From the cell containing the given text, extract its center point as (x, y) coordinate. 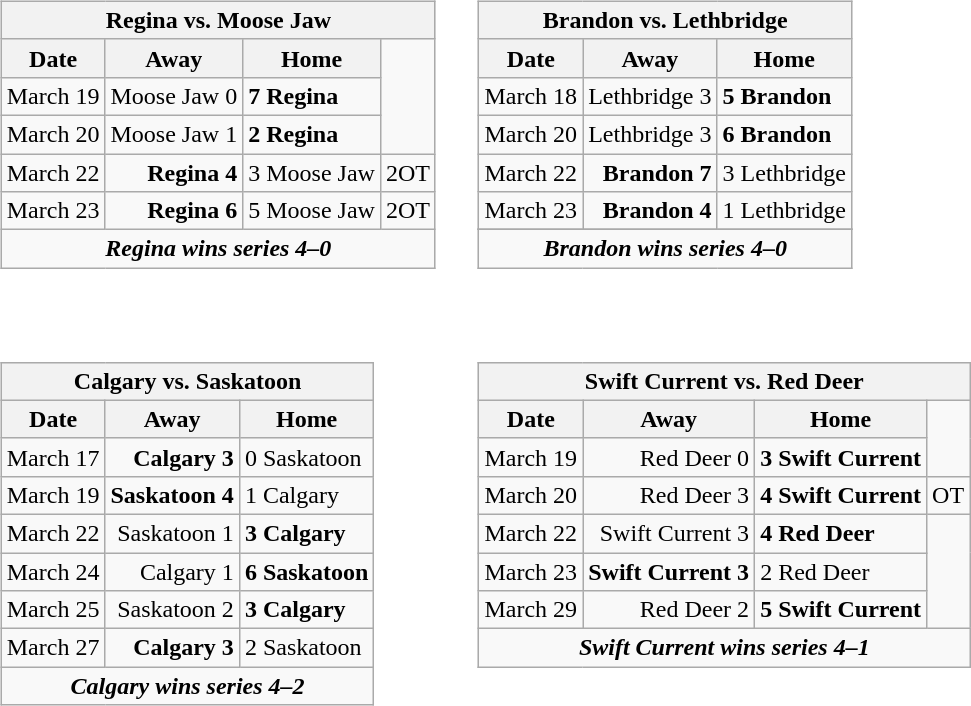
1 Lethbridge (784, 211)
OT (948, 495)
Red Deer 3 (669, 495)
5 Moose Jaw (312, 211)
Calgary wins series 4–2 (188, 686)
5 Swift Current (841, 610)
March 17 (53, 457)
3 Swift Current (841, 457)
4 Swift Current (841, 495)
Calgary 1 (172, 571)
Moose Jaw 1 (174, 134)
Regina 4 (174, 173)
March 24 (53, 571)
Swift Current wins series 4–1 (724, 648)
0 Saskatoon (306, 457)
Moose Jaw 0 (174, 96)
Red Deer 0 (669, 457)
4 Red Deer (841, 533)
2 Saskatoon (306, 648)
2 Red Deer (841, 571)
Regina wins series 4–0 (218, 249)
March 29 (531, 610)
Swift Current vs. Red Deer (724, 381)
3 Moose Jaw (312, 173)
1 Calgary (306, 495)
Saskatoon 2 (172, 610)
Regina 6 (174, 211)
2 Regina (312, 134)
Calgary vs. Saskatoon (188, 381)
Regina vs. Moose Jaw (218, 20)
March 18 (531, 96)
Red Deer 2 (669, 610)
5 Brandon (784, 96)
March 27 (53, 648)
Brandon wins series 4–0 (665, 249)
March 25 (53, 610)
6 Saskatoon (306, 571)
Saskatoon 1 (172, 533)
3 Lethbridge (784, 173)
6 Brandon (784, 134)
Brandon vs. Lethbridge (665, 20)
Saskatoon 4 (172, 495)
7 Regina (312, 96)
Brandon 7 (650, 173)
Brandon 4 (650, 211)
